Capture the cell that displays the provided text and extract its [X, Y] central coordinate. 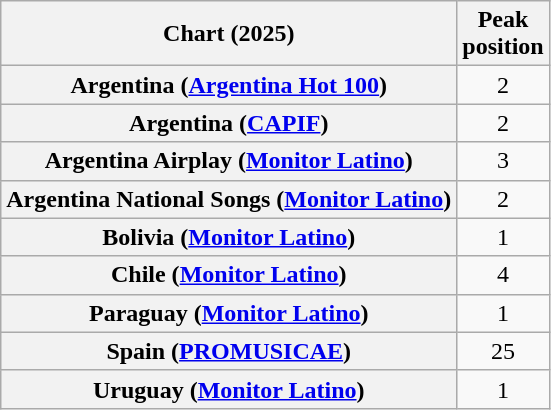
Uruguay (Monitor Latino) [229, 389]
Argentina (Argentina Hot 100) [229, 85]
Peakposition [503, 34]
3 [503, 161]
Spain (PROMUSICAE) [229, 351]
4 [503, 275]
Bolivia (Monitor Latino) [229, 237]
Argentina National Songs (Monitor Latino) [229, 199]
25 [503, 351]
Argentina Airplay (Monitor Latino) [229, 161]
Chart (2025) [229, 34]
Paraguay (Monitor Latino) [229, 313]
Chile (Monitor Latino) [229, 275]
Argentina (CAPIF) [229, 123]
